Capture the cell that displays the provided text and extract its (X, Y) central coordinate. 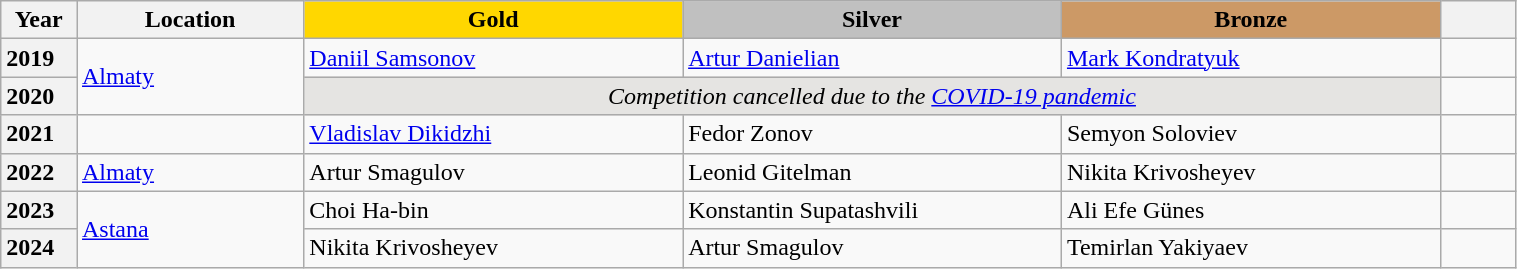
Bronze (1250, 20)
Year (39, 20)
Silver (872, 20)
Fedor Zonov (872, 134)
2022 (39, 172)
Location (190, 20)
Mark Kondratyuk (1250, 58)
Vladislav Dikidzhi (494, 134)
Ali Efe Günes (1250, 210)
Semyon Soloviev (1250, 134)
Leonid Gitelman (872, 172)
Konstantin Supatashvili (872, 210)
Temirlan Yakiyaev (1250, 248)
Artur Danielian (872, 58)
Choi Ha-bin (494, 210)
2023 (39, 210)
Competition cancelled due to the COVID-19 pandemic (872, 96)
2019 (39, 58)
2024 (39, 248)
2021 (39, 134)
Daniil Samsonov (494, 58)
Gold (494, 20)
Astana (190, 229)
2020 (39, 96)
